Extract the (X, Y) coordinate from the center of the cell holding the provided text.  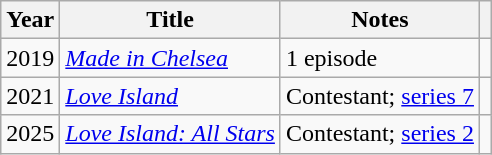
1 episode (380, 58)
Love Island: All Stars (170, 134)
Title (170, 20)
Love Island (170, 96)
2019 (30, 58)
2021 (30, 96)
Notes (380, 20)
2025 (30, 134)
Made in Chelsea (170, 58)
Contestant; series 7 (380, 96)
Year (30, 20)
Contestant; series 2 (380, 134)
